Extract the [x, y] coordinate from the center of the cell holding the provided text.  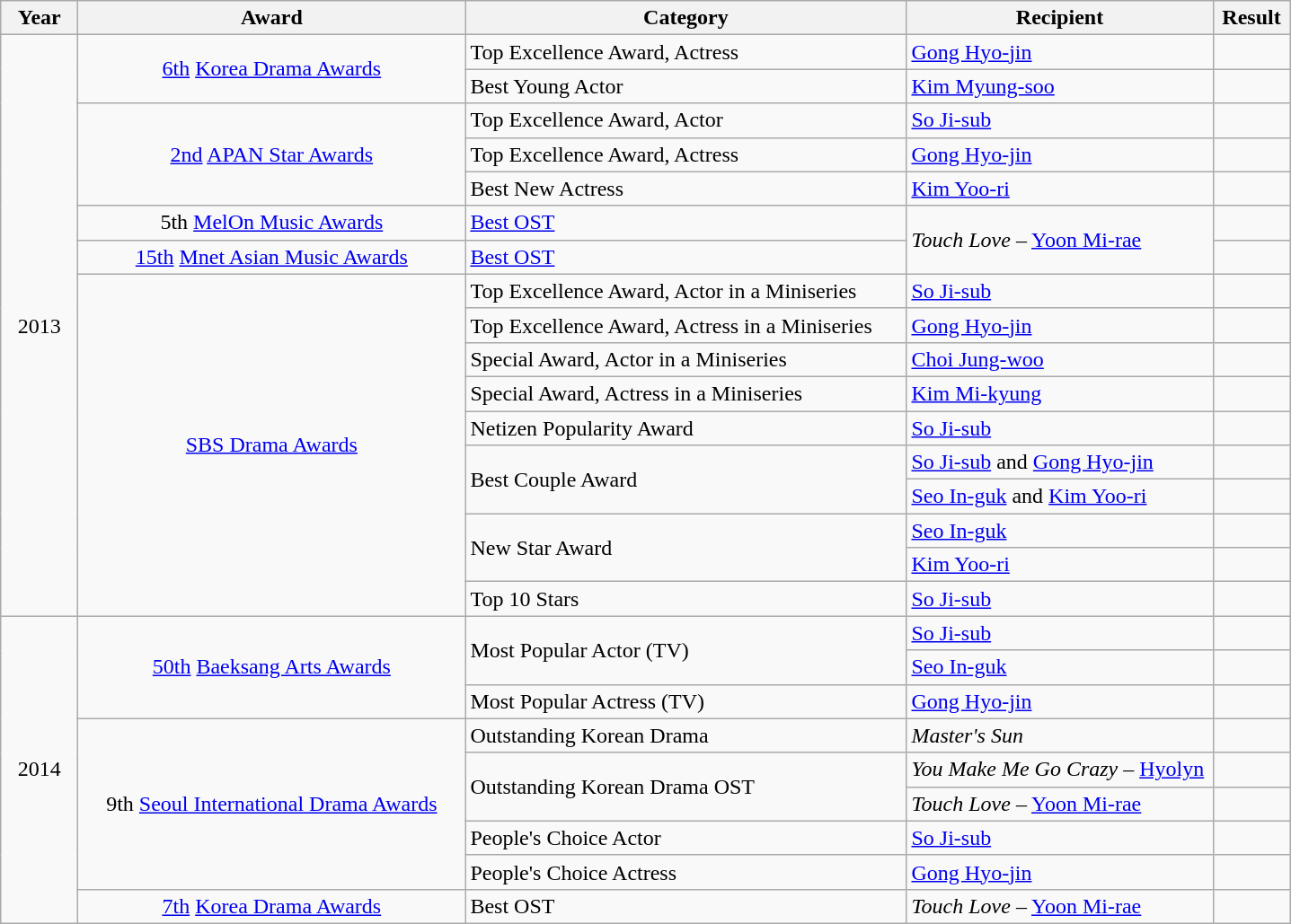
2nd APAN Star Awards [271, 154]
50th Baeksang Arts Awards [271, 667]
Kim Mi-kyung [1060, 393]
Seo In-guk and Kim Yoo-ri [1060, 497]
So Ji-sub and Gong Hyo-jin [1060, 462]
Top Excellence Award, Actress in a Miniseries [686, 325]
Best Couple Award [686, 480]
Most Popular Actor (TV) [686, 650]
Special Award, Actor in a Miniseries [686, 359]
Best Young Actor [686, 86]
Best New Actress [686, 189]
Recipient [1060, 18]
People's Choice Actress [686, 872]
2014 [40, 770]
SBS Drama Awards [271, 445]
Choi Jung-woo [1060, 359]
Top Excellence Award, Actor [686, 120]
5th MelOn Music Awards [271, 223]
Category [686, 18]
New Star Award [686, 548]
Master's Sun [1060, 735]
Award [271, 18]
You Make Me Go Crazy – Hyolyn [1060, 770]
Top Excellence Award, Actor in a Miniseries [686, 291]
Outstanding Korean Drama OST [686, 787]
Special Award, Actress in a Miniseries [686, 393]
People's Choice Actor [686, 838]
Outstanding Korean Drama [686, 735]
Kim Myung-soo [1060, 86]
15th Mnet Asian Music Awards [271, 257]
6th Korea Drama Awards [271, 69]
Top 10 Stars [686, 599]
Year [40, 18]
Result [1251, 18]
9th Seoul International Drama Awards [271, 804]
Netizen Popularity Award [686, 428]
2013 [40, 325]
Most Popular Actress (TV) [686, 701]
7th Korea Drama Awards [271, 906]
